Identify which cell holds the provided text, then report its [x, y] central coordinate. 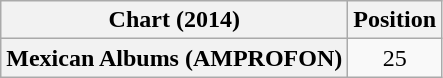
Chart (2014) [174, 20]
Mexican Albums (AMPROFON) [174, 58]
Position [395, 20]
25 [395, 58]
